Output the (x, y) coordinate of the center of the cell containing the given text.  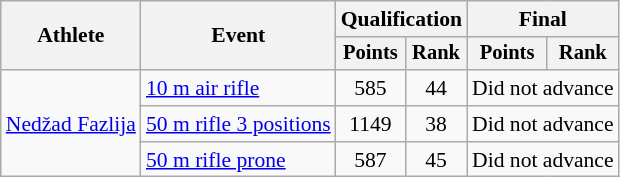
585 (370, 88)
10 m air rifle (238, 88)
38 (436, 124)
50 m rifle 3 positions (238, 124)
Final (543, 19)
Nedžad Fazlija (71, 124)
Event (238, 36)
44 (436, 88)
Athlete (71, 36)
Qualification (402, 19)
1149 (370, 124)
